For the text-containing cell, return its midpoint in (x, y) coordinate format. 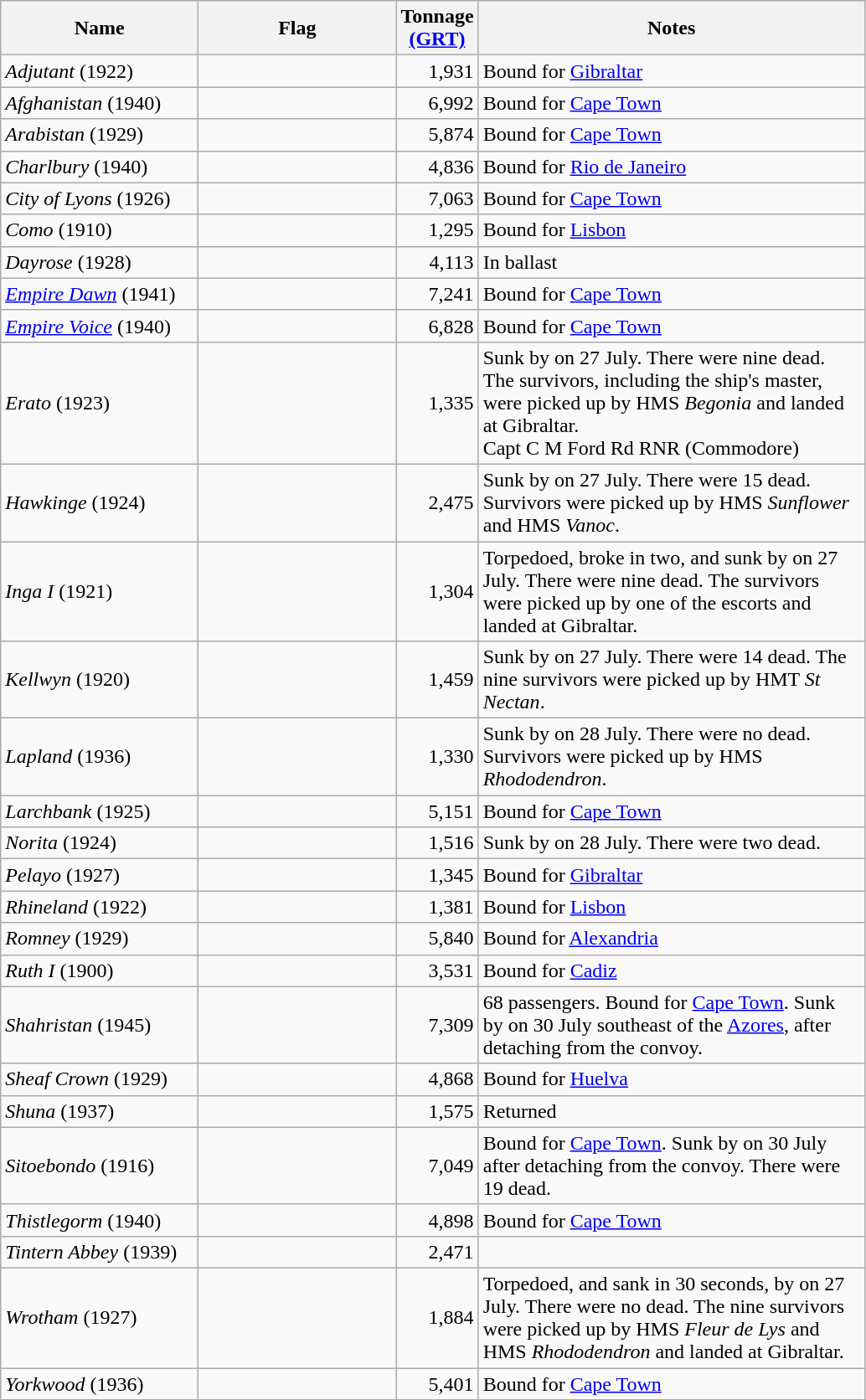
4,113 (437, 262)
1,381 (437, 907)
2,471 (437, 1252)
Charlbury (1940) (100, 167)
Sheaf Crown (1929) (100, 1079)
7,309 (437, 1025)
1,295 (437, 230)
Romney (1929) (100, 939)
4,898 (437, 1220)
Bound for Huelva (672, 1079)
5,401 (437, 1384)
1,931 (437, 71)
City of Lyons (1926) (100, 198)
Pelayo (1927) (100, 875)
Empire Dawn (1941) (100, 294)
Dayrose (1928) (100, 262)
1,345 (437, 875)
4,836 (437, 167)
Sunk by on 27 July. There were 14 dead. The nine survivors were picked up by HMT St Nectan. (672, 680)
1,459 (437, 680)
Bound for Cadiz (672, 970)
Afghanistan (1940) (100, 103)
Inga I (1921) (100, 591)
Erato (1923) (100, 403)
1,330 (437, 757)
1,516 (437, 843)
Wrotham (1927) (100, 1318)
6,992 (437, 103)
5,151 (437, 811)
1,304 (437, 591)
7,063 (437, 198)
Sunk by on 28 July. There were no dead. Survivors were picked up by HMS Rhododendron. (672, 757)
Name (100, 28)
Ruth I (1900) (100, 970)
Flag (297, 28)
Bound for Rio de Janeiro (672, 167)
3,531 (437, 970)
Returned (672, 1111)
1,335 (437, 403)
Hawkinge (1924) (100, 502)
Bound for Cape Town. Sunk by on 30 July after detaching from the convoy. There were 19 dead. (672, 1166)
In ballast (672, 262)
Empire Voice (1940) (100, 326)
Bound for Alexandria (672, 939)
1,575 (437, 1111)
7,241 (437, 294)
Adjutant (1922) (100, 71)
Arabistan (1929) (100, 135)
4,868 (437, 1079)
68 passengers. Bound for Cape Town. Sunk by on 30 July southeast of the Azores, after detaching from the convoy. (672, 1025)
Yorkwood (1936) (100, 1384)
Sunk by on 28 July. There were two dead. (672, 843)
Tintern Abbey (1939) (100, 1252)
Kellwyn (1920) (100, 680)
5,874 (437, 135)
Como (1910) (100, 230)
Lapland (1936) (100, 757)
Torpedoed, broke in two, and sunk by on 27 July. There were nine dead. The survivors were picked up by one of the escorts and landed at Gibraltar. (672, 591)
Shahristan (1945) (100, 1025)
2,475 (437, 502)
Rhineland (1922) (100, 907)
Norita (1924) (100, 843)
1,884 (437, 1318)
6,828 (437, 326)
5,840 (437, 939)
Notes (672, 28)
Shuna (1937) (100, 1111)
Larchbank (1925) (100, 811)
7,049 (437, 1166)
Thistlegorm (1940) (100, 1220)
Tonnage (GRT) (437, 28)
Sunk by on 27 July. There were 15 dead. Survivors were picked up by HMS Sunflower and HMS Vanoc. (672, 502)
Sitoebondo (1916) (100, 1166)
